Search for the cell housing the specified text and yield its (X, Y) center coordinate. 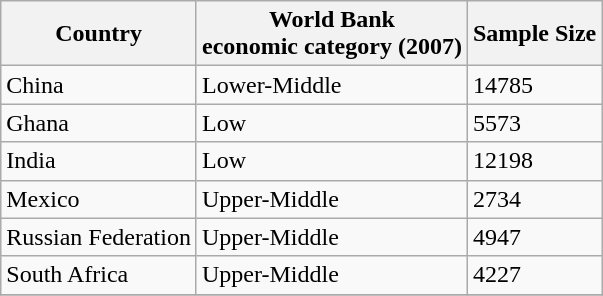
12198 (534, 161)
Mexico (99, 199)
4227 (534, 275)
World Bankeconomic category (2007) (332, 34)
Sample Size (534, 34)
India (99, 161)
Lower-Middle (332, 85)
Russian Federation (99, 237)
14785 (534, 85)
5573 (534, 123)
Country (99, 34)
4947 (534, 237)
Ghana (99, 123)
South Africa (99, 275)
China (99, 85)
2734 (534, 199)
